Find where the given text appears and provide that cell's center as [X, Y] coordinate. 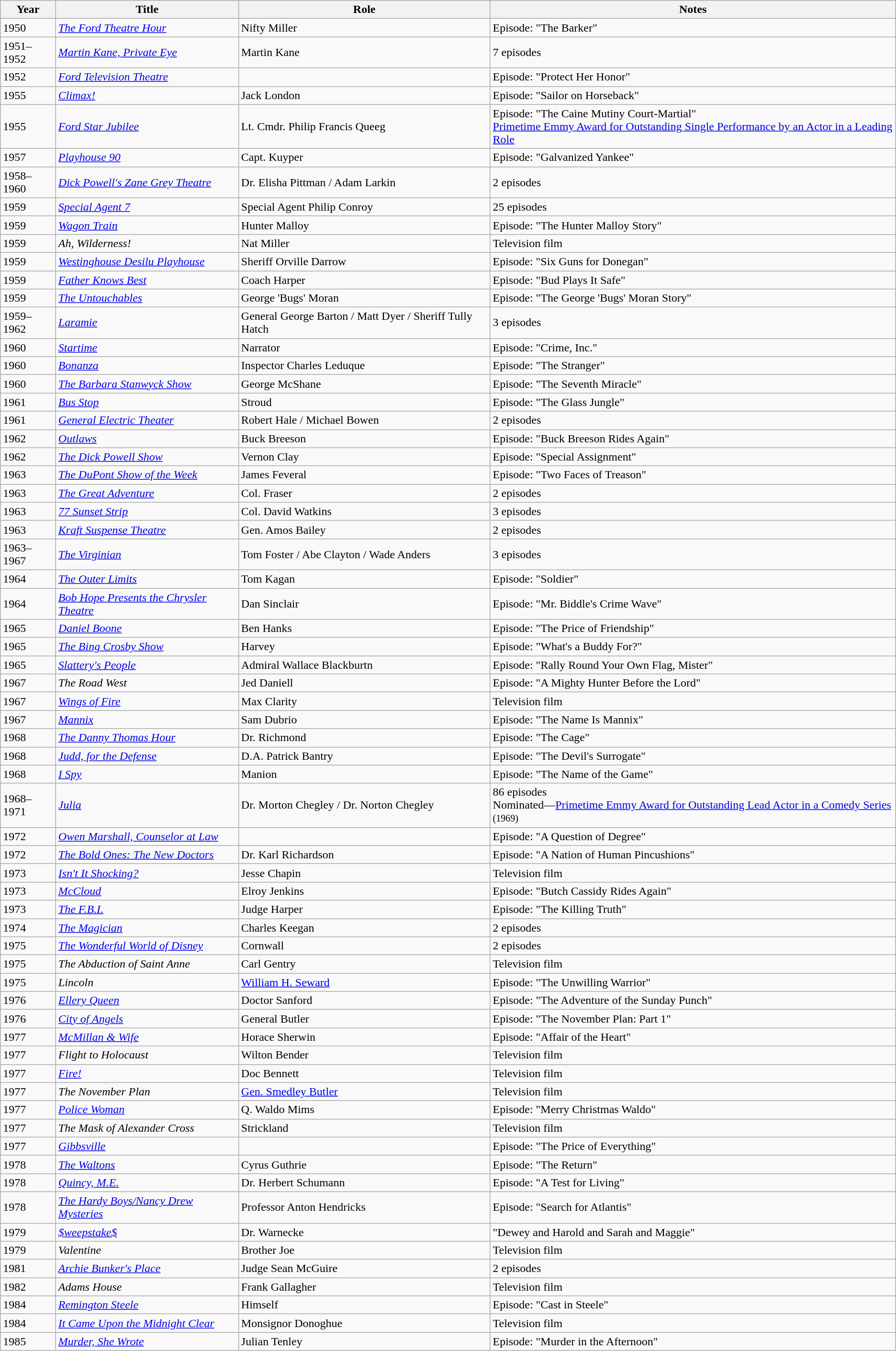
Dan Sinclair [364, 603]
Police Woman [147, 1110]
The Ford Theatre Hour [147, 28]
1982 [28, 1287]
"Dewey and Harold and Sarah and Maggie" [693, 1232]
Admiral Wallace Blackburtn [364, 665]
Inspector Charles Leduque [364, 366]
Isn't It Shocking? [147, 873]
Valentine [147, 1250]
1959–1962 [28, 323]
Episode: "The Barker" [693, 28]
Episode: "A Test for Living" [693, 1182]
Role [364, 10]
Episode: "Cast in Steele" [693, 1305]
Sheriff Orville Darrow [364, 261]
Special Agent Philip Conroy [364, 207]
Episode: "The Caine Mutiny Court-Martial"Primetime Emmy Award for Outstanding Single Performance by an Actor in a Leading Role [693, 126]
Professor Anton Hendricks [364, 1207]
Episode: "Protect Her Honor" [693, 77]
Episode: "The Name of the Game" [693, 774]
1985 [28, 1341]
Ford Television Theatre [147, 77]
Archie Bunker's Place [147, 1269]
Dr. Karl Richardson [364, 855]
Episode: "The November Plan: Part 1" [693, 1019]
The Danny Thomas Hour [147, 738]
McCloud [147, 891]
Wings of Fire [147, 701]
1981 [28, 1269]
Wagon Train [147, 225]
Flight to Holocaust [147, 1055]
Tom Kagan [364, 579]
George 'Bugs' Moran [364, 298]
Lincoln [147, 982]
The DuPont Show of the Week [147, 475]
The F.B.I. [147, 909]
Quincy, M.E. [147, 1182]
Episode: "The Unwilling Warrior" [693, 982]
Himself [364, 1305]
Episode: "The Name Is Mannix" [693, 720]
Episode: "The Return" [693, 1164]
Episode: "Search for Atlantis" [693, 1207]
Episode: "The Adventure of the Sunday Punch" [693, 1001]
Strickland [364, 1128]
$weepstake$ [147, 1232]
Stroud [364, 402]
1968–1971 [28, 805]
Episode: "Merry Christmas Waldo" [693, 1110]
Judge Harper [364, 909]
General George Barton / Matt Dyer / Sheriff Tully Hatch [364, 323]
Wilton Bender [364, 1055]
It Came Upon the Midnight Clear [147, 1323]
Dr. Herbert Schumann [364, 1182]
Carl Gentry [364, 964]
Dr. Elisha Pittman / Adam Larkin [364, 182]
Sam Dubrio [364, 720]
Harvey [364, 647]
Horace Sherwin [364, 1037]
The Hardy Boys/Nancy Drew Mysteries [147, 1207]
Episode: "A Mighty Hunter Before the Lord" [693, 683]
Narrator [364, 348]
Episode: "Galvanized Yankee" [693, 158]
Episode: "Butch Cassidy Rides Again" [693, 891]
Special Agent 7 [147, 207]
Episode: "The Price of Everything" [693, 1146]
Owen Marshall, Counselor at Law [147, 836]
Episode: "Sailor on Horseback" [693, 95]
Martin Kane [364, 53]
Gen. Smedley Butler [364, 1092]
McMillan & Wife [147, 1037]
Jesse Chapin [364, 873]
Title [147, 10]
Episode: "The Stranger" [693, 366]
Judd, for the Defense [147, 756]
The Bing Crosby Show [147, 647]
Dr. Warnecke [364, 1232]
Manion [364, 774]
Climax! [147, 95]
Remington Steele [147, 1305]
Slattery's People [147, 665]
Nat Miller [364, 243]
Daniel Boone [147, 629]
Episode: "Bud Plays It Safe" [693, 280]
Fire! [147, 1073]
Monsignor Donoghue [364, 1323]
Episode: "The Killing Truth" [693, 909]
Year [28, 10]
Dick Powell's Zane Grey Theatre [147, 182]
Coach Harper [364, 280]
Episode: "The George 'Bugs' Moran Story" [693, 298]
Dr. Morton Chegley / Dr. Norton Chegley [364, 805]
Ben Hanks [364, 629]
Episode: "What's a Buddy For?" [693, 647]
Episode: "The Price of Friendship" [693, 629]
Episode: "The Devil's Surrogate" [693, 756]
Episode: "Special Assignment" [693, 457]
Mannix [147, 720]
Adams House [147, 1287]
William H. Seward [364, 982]
Jack London [364, 95]
Capt. Kuyper [364, 158]
Martin Kane, Private Eye [147, 53]
Dr. Richmond [364, 738]
Episode: "A Question of Degree" [693, 836]
Julian Tenley [364, 1341]
The Dick Powell Show [147, 457]
The Virginian [147, 554]
The Barbara Stanwyck Show [147, 384]
Episode: "Six Guns for Donegan" [693, 261]
Robert Hale / Michael Bowen [364, 420]
The Untouchables [147, 298]
Episode: "Murder in the Afternoon" [693, 1341]
Bob Hope Presents the Chrysler Theatre [147, 603]
Max Clarity [364, 701]
Col. David Watkins [364, 511]
1951–1952 [28, 53]
1958–1960 [28, 182]
Lt. Cmdr. Philip Francis Queeg [364, 126]
Episode: "Mr. Biddle's Crime Wave" [693, 603]
George McShane [364, 384]
Outlaws [147, 439]
Gen. Amos Bailey [364, 529]
Doctor Sanford [364, 1001]
Bonanza [147, 366]
I Spy [147, 774]
James Feveral [364, 475]
The Mask of Alexander Cross [147, 1128]
The Waltons [147, 1164]
Murder, She Wrote [147, 1341]
Elroy Jenkins [364, 891]
The Wonderful World of Disney [147, 946]
Ah, Wilderness! [147, 243]
Episode: "A Nation of Human Pincushions" [693, 855]
City of Angels [147, 1019]
Tom Foster / Abe Clayton / Wade Anders [364, 554]
Episode: "The Cage" [693, 738]
Episode: "Crime, Inc." [693, 348]
Q. Waldo Mims [364, 1110]
Doc Bennett [364, 1073]
The Magician [147, 927]
Episode: "Affair of the Heart" [693, 1037]
1952 [28, 77]
D.A. Patrick Bantry [364, 756]
Brother Joe [364, 1250]
Julia [147, 805]
Westinghouse Desilu Playhouse [147, 261]
Episode: "Two Faces of Treason" [693, 475]
86 episodesNominated—Primetime Emmy Award for Outstanding Lead Actor in a Comedy Series (1969) [693, 805]
The November Plan [147, 1092]
77 Sunset Strip [147, 511]
1974 [28, 927]
Jed Daniell [364, 683]
1957 [28, 158]
Ellery Queen [147, 1001]
Startime [147, 348]
Notes [693, 10]
Episode: "Buck Breeson Rides Again" [693, 439]
Playhouse 90 [147, 158]
Episode: "Soldier" [693, 579]
25 episodes [693, 207]
The Abduction of Saint Anne [147, 964]
Episode: "Rally Round Your Own Flag, Mister" [693, 665]
Frank Gallagher [364, 1287]
1950 [28, 28]
Ford Star Jubilee [147, 126]
Buck Breeson [364, 439]
Kraft Suspense Theatre [147, 529]
General Electric Theater [147, 420]
General Butler [364, 1019]
Father Knows Best [147, 280]
Cornwall [364, 946]
Gibbsville [147, 1146]
Episode: "The Seventh Miracle" [693, 384]
Hunter Malloy [364, 225]
Judge Sean McGuire [364, 1269]
1963–1967 [28, 554]
The Road West [147, 683]
Col. Fraser [364, 493]
Nifty Miller [364, 28]
Cyrus Guthrie [364, 1164]
7 episodes [693, 53]
Episode: "The Hunter Malloy Story" [693, 225]
Laramie [147, 323]
Vernon Clay [364, 457]
Bus Stop [147, 402]
The Outer Limits [147, 579]
The Great Adventure [147, 493]
The Bold Ones: The New Doctors [147, 855]
Charles Keegan [364, 927]
Episode: "The Glass Jungle" [693, 402]
